Extract the (X, Y) coordinate from the center of the cell holding the provided text.  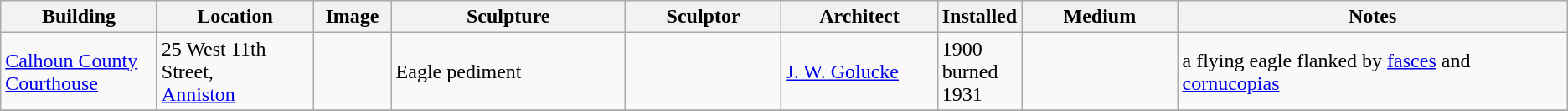
Image (352, 17)
1900burned 1931 (979, 71)
Location (235, 17)
J. W. Golucke (859, 71)
Architect (859, 17)
Installed (979, 17)
Building (79, 17)
Eagle pediment (508, 71)
25 West 11th Street,Anniston (235, 71)
Sculptor (703, 17)
a flying eagle flanked by fasces and cornucopias (1372, 71)
Sculpture (508, 17)
Medium (1100, 17)
Notes (1372, 17)
Calhoun County Courthouse (79, 71)
